For the text-containing cell, return its midpoint in (x, y) coordinate format. 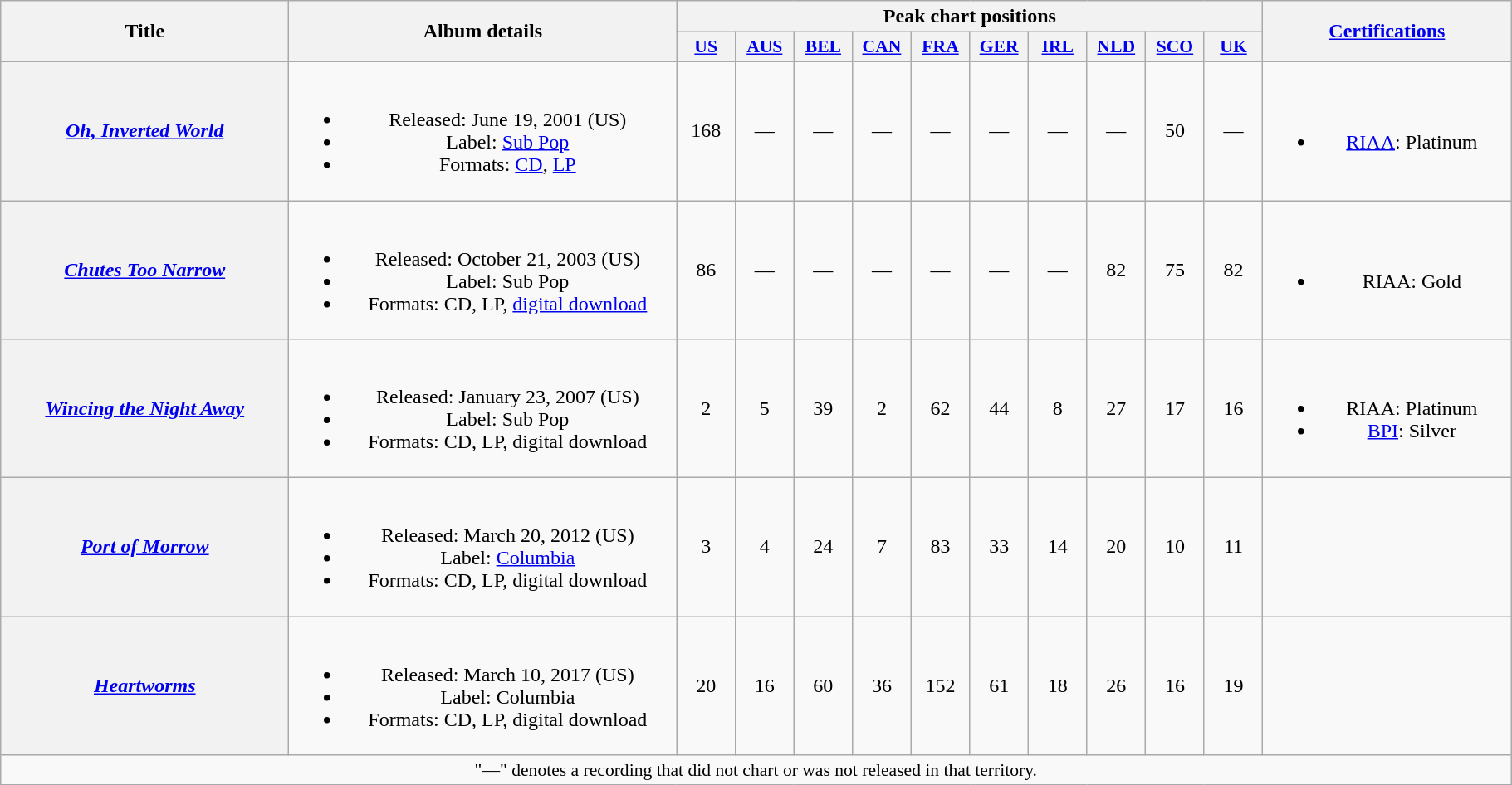
14 (1058, 548)
Title (144, 32)
27 (1116, 408)
Port of Morrow (144, 548)
Heartworms (144, 685)
Wincing the Night Away (144, 408)
11 (1234, 548)
US (706, 47)
Album details (483, 32)
FRA (940, 47)
83 (940, 548)
NLD (1116, 47)
36 (882, 685)
61 (1000, 685)
60 (824, 685)
39 (824, 408)
Released: March 10, 2017 (US)Label: ColumbiaFormats: CD, LP, digital download (483, 685)
Released: June 19, 2001 (US)Label: Sub PopFormats: CD, LP (483, 131)
BEL (824, 47)
152 (940, 685)
3 (706, 548)
19 (1234, 685)
7 (882, 548)
UK (1234, 47)
8 (1058, 408)
Released: March 20, 2012 (US)Label: ColumbiaFormats: CD, LP, digital download (483, 548)
18 (1058, 685)
44 (1000, 408)
17 (1176, 408)
RIAA: PlatinumBPI: Silver (1387, 408)
86 (706, 271)
RIAA: Gold (1387, 271)
AUS (764, 47)
Released: January 23, 2007 (US)Label: Sub PopFormats: CD, LP, digital download (483, 408)
50 (1176, 131)
62 (940, 408)
5 (764, 408)
SCO (1176, 47)
75 (1176, 271)
168 (706, 131)
33 (1000, 548)
Released: October 21, 2003 (US)Label: Sub PopFormats: CD, LP, digital download (483, 271)
4 (764, 548)
Peak chart positions (970, 17)
"—" denotes a recording that did not chart or was not released in that territory. (756, 770)
GER (1000, 47)
IRL (1058, 47)
24 (824, 548)
10 (1176, 548)
Oh, Inverted World (144, 131)
26 (1116, 685)
Certifications (1387, 32)
Chutes Too Narrow (144, 271)
CAN (882, 47)
RIAA: Platinum (1387, 131)
